Provide the (X, Y) coordinate of the cell's center where the given text is located.  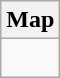
Map (30, 20)
